Extract the (x, y) coordinate from the center of the cell holding the provided text.  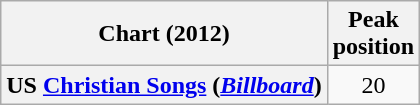
Chart (2012) (164, 34)
US Christian Songs (Billboard) (164, 85)
20 (373, 85)
Peakposition (373, 34)
